Scan for the cell matching the given text and deliver its [X, Y] coordinate at center. 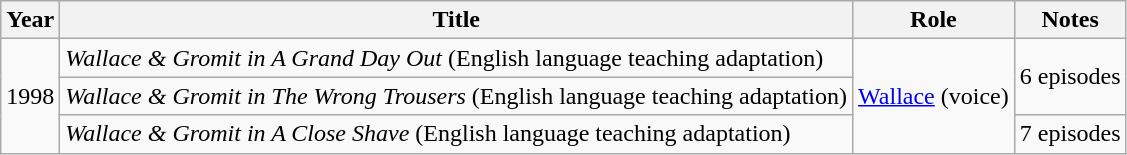
Wallace & Gromit in A Close Shave (English language teaching adaptation) [456, 134]
Wallace & Gromit in A Grand Day Out (English language teaching adaptation) [456, 58]
Role [934, 20]
6 episodes [1070, 77]
Notes [1070, 20]
Wallace (voice) [934, 96]
7 episodes [1070, 134]
Year [30, 20]
1998 [30, 96]
Title [456, 20]
Wallace & Gromit in The Wrong Trousers (English language teaching adaptation) [456, 96]
